Scan for the cell matching the given text and deliver its [X, Y] coordinate at center. 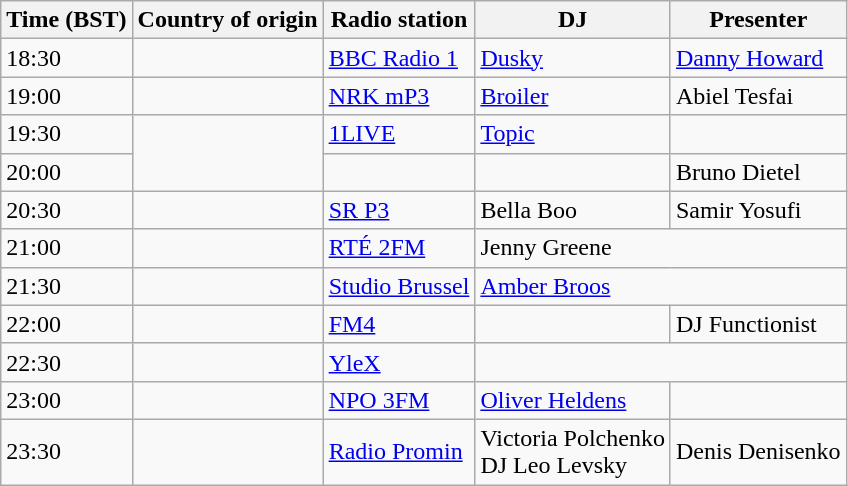
22:00 [66, 324]
Presenter [758, 20]
Oliver Heldens [573, 400]
20:30 [66, 210]
SR P3 [399, 210]
Amber Broos [660, 286]
23:30 [66, 452]
Jenny Greene [660, 248]
Bella Boo [573, 210]
21:30 [66, 286]
DJ [573, 20]
Samir Yosufi [758, 210]
Country of origin [228, 20]
Danny Howard [758, 58]
Bruno Dietel [758, 172]
Denis Denisenko [758, 452]
22:30 [66, 362]
BBC Radio 1 [399, 58]
18:30 [66, 58]
YleX [399, 362]
DJ Functionist [758, 324]
19:00 [66, 96]
19:30 [66, 134]
Victoria PolchenkoDJ Leo Levsky [573, 452]
Abiel Tesfai [758, 96]
21:00 [66, 248]
23:00 [66, 400]
NRK mP3 [399, 96]
Topic [573, 134]
Studio Brussel [399, 286]
Dusky [573, 58]
20:00 [66, 172]
Radio Promin [399, 452]
Broiler [573, 96]
Time (BST) [66, 20]
NPO 3FM [399, 400]
RTÉ 2FM [399, 248]
FM4 [399, 324]
Radio station [399, 20]
1LIVE [399, 134]
